Search for the cell housing the specified text and yield its [X, Y] center coordinate. 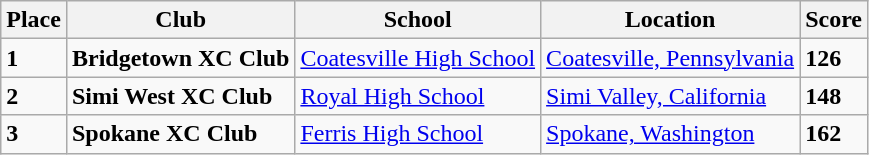
3 [34, 134]
Place [34, 20]
Royal High School [418, 96]
162 [834, 134]
Coatesville, Pennsylvania [670, 58]
148 [834, 96]
2 [34, 96]
Simi Valley, California [670, 96]
Spokane, Washington [670, 134]
Spokane XC Club [180, 134]
Location [670, 20]
Simi West XC Club [180, 96]
Bridgetown XC Club [180, 58]
Ferris High School [418, 134]
School [418, 20]
1 [34, 58]
126 [834, 58]
Score [834, 20]
Coatesville High School [418, 58]
Club [180, 20]
